From the cell containing the given text, extract its center point as (x, y) coordinate. 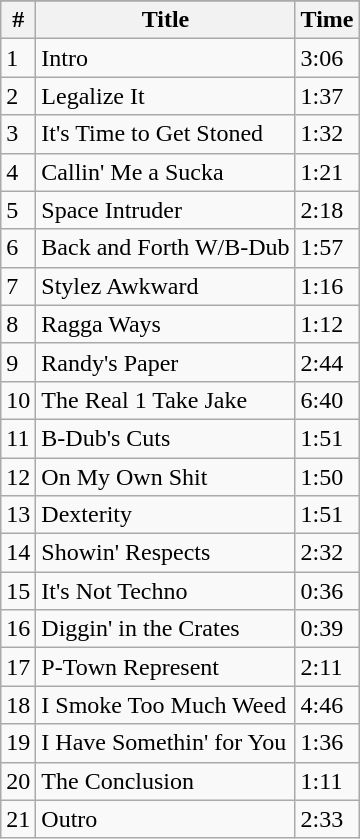
The Real 1 Take Jake (166, 400)
20 (18, 781)
6:40 (327, 400)
18 (18, 705)
I Smoke Too Much Weed (166, 705)
2:44 (327, 362)
Back and Forth W/B-Dub (166, 248)
It's Time to Get Stoned (166, 134)
Callin' Me a Sucka (166, 172)
On My Own Shit (166, 477)
Dexterity (166, 515)
7 (18, 286)
4 (18, 172)
Space Intruder (166, 210)
Title (166, 20)
14 (18, 553)
Ragga Ways (166, 324)
Diggin' in the Crates (166, 629)
Outro (166, 819)
0:39 (327, 629)
2:32 (327, 553)
1:16 (327, 286)
# (18, 20)
0:36 (327, 591)
Stylez Awkward (166, 286)
11 (18, 438)
Intro (166, 58)
The Conclusion (166, 781)
Showin' Respects (166, 553)
13 (18, 515)
1:21 (327, 172)
3:06 (327, 58)
1:57 (327, 248)
12 (18, 477)
1 (18, 58)
It's Not Techno (166, 591)
1:12 (327, 324)
Time (327, 20)
10 (18, 400)
1:32 (327, 134)
Legalize It (166, 96)
15 (18, 591)
8 (18, 324)
5 (18, 210)
21 (18, 819)
I Have Somethin' for You (166, 743)
16 (18, 629)
P-Town Represent (166, 667)
6 (18, 248)
3 (18, 134)
2:33 (327, 819)
1:11 (327, 781)
17 (18, 667)
1:50 (327, 477)
Randy's Paper (166, 362)
9 (18, 362)
4:46 (327, 705)
B-Dub's Cuts (166, 438)
1:37 (327, 96)
1:36 (327, 743)
2:18 (327, 210)
2:11 (327, 667)
19 (18, 743)
2 (18, 96)
